Search for the cell housing the specified text and yield its (x, y) center coordinate. 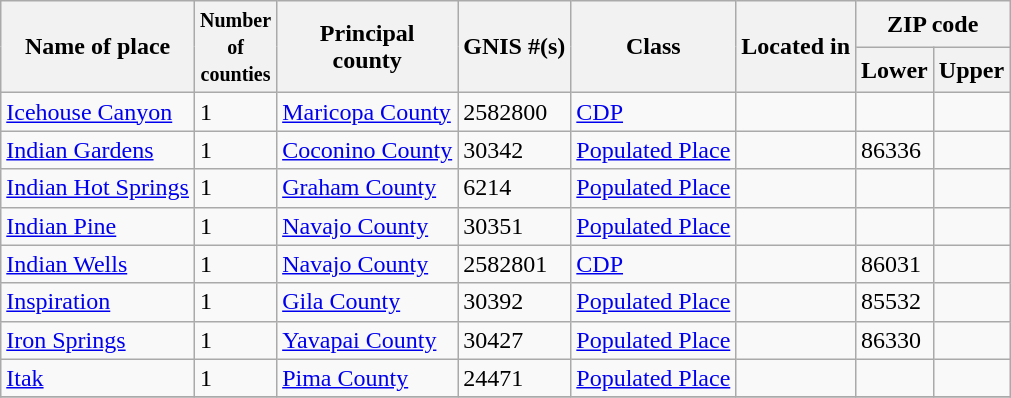
Principal county (368, 47)
Class (654, 47)
6214 (514, 188)
ZIP code (933, 24)
Inspiration (98, 302)
2582800 (514, 112)
Gila County (368, 302)
Iron Springs (98, 340)
30351 (514, 226)
86031 (895, 264)
86330 (895, 340)
Graham County (368, 188)
Upper (971, 70)
85532 (895, 302)
Coconino County (368, 150)
2582801 (514, 264)
Indian Gardens (98, 150)
Indian Pine (98, 226)
Pima County (368, 378)
Itak (98, 378)
30392 (514, 302)
Indian Wells (98, 264)
Icehouse Canyon (98, 112)
Maricopa County (368, 112)
30427 (514, 340)
24471 (514, 378)
Located in (796, 47)
30342 (514, 150)
Name of place (98, 47)
Indian Hot Springs (98, 188)
GNIS #(s) (514, 47)
86336 (895, 150)
Number ofcounties (235, 47)
Yavapai County (368, 340)
Lower (895, 70)
